Locate the cell with the specified text and output its [X, Y] center coordinate. 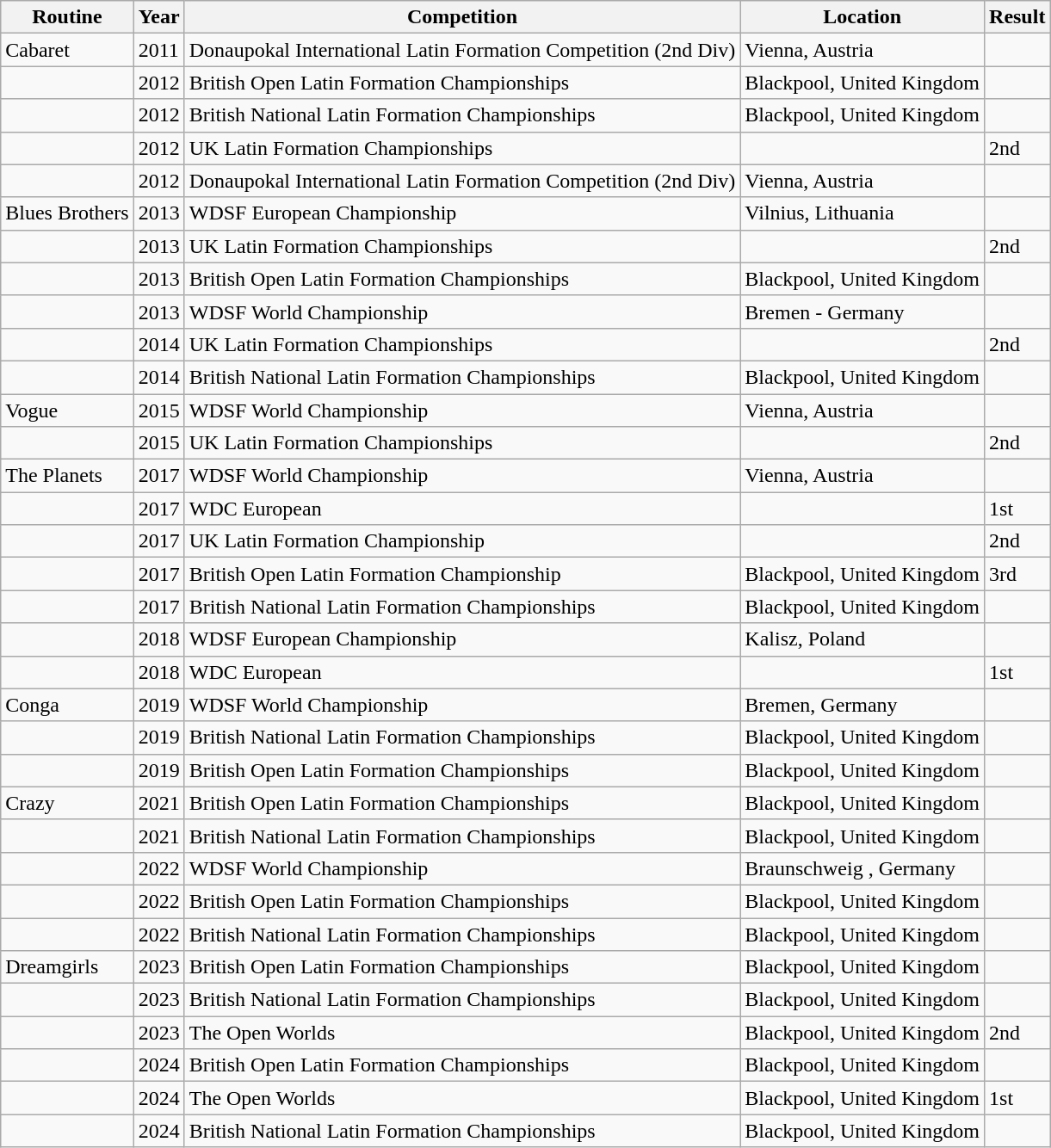
Routine [67, 17]
Braunschweig , Germany [862, 868]
Dreamgirls [67, 967]
Cabaret [67, 50]
Crazy [67, 803]
UK Latin Formation Championship [462, 541]
Blues Brothers [67, 213]
Competition [462, 17]
Bremen, Germany [862, 705]
3rd [1017, 574]
Kalisz, Poland [862, 639]
Bremen - Germany [862, 312]
Conga [67, 705]
British Open Latin Formation Championship [462, 574]
The Planets [67, 476]
Year [158, 17]
Result [1017, 17]
Vogue [67, 410]
2011 [158, 50]
Location [862, 17]
Vilnius, Lithuania [862, 213]
